Output the [X, Y] coordinate of the center of the cell containing the given text.  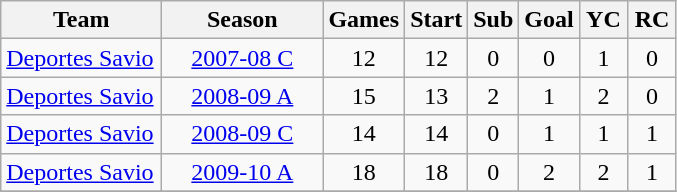
Start [436, 20]
Games [364, 20]
2007-08 C [242, 58]
Season [242, 20]
2009-10 A [242, 172]
2008-09 C [242, 134]
Team [82, 20]
RC [652, 20]
13 [436, 96]
2008-09 A [242, 96]
YC [604, 20]
Sub [494, 20]
Goal [549, 20]
15 [364, 96]
